Detect which cell encompasses the target text, then output its (x, y) center coordinate. 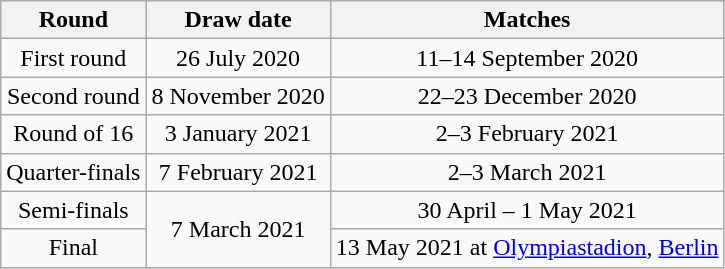
Quarter-finals (74, 172)
7 February 2021 (238, 172)
Second round (74, 96)
8 November 2020 (238, 96)
3 January 2021 (238, 134)
Round of 16 (74, 134)
2–3 February 2021 (527, 134)
30 April – 1 May 2021 (527, 210)
First round (74, 58)
7 March 2021 (238, 229)
2–3 March 2021 (527, 172)
Round (74, 20)
13 May 2021 at Olympiastadion, Berlin (527, 248)
22–23 December 2020 (527, 96)
Matches (527, 20)
Semi-finals (74, 210)
Draw date (238, 20)
11–14 September 2020 (527, 58)
26 July 2020 (238, 58)
Final (74, 248)
